Detect which cell encompasses the target text, then output its [X, Y] center coordinate. 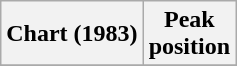
Peakposition [189, 34]
Chart (1983) [72, 34]
